From the cell containing the given text, extract its center point as [X, Y] coordinate. 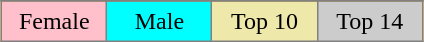
Male [160, 21]
Female [54, 21]
Top 14 [370, 21]
Top 10 [264, 21]
